Pinpoint the cell where the given text exists, returning its (X, Y) midpoint coordinate. 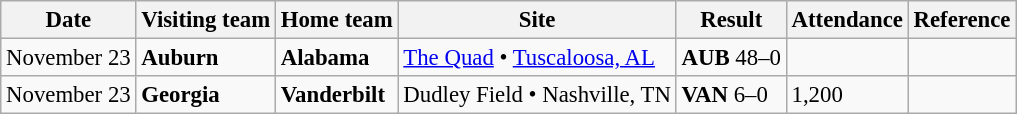
Result (731, 20)
1,200 (847, 95)
Attendance (847, 20)
Site (537, 20)
Reference (962, 20)
Visiting team (206, 20)
Date (68, 20)
Georgia (206, 95)
Auburn (206, 58)
Dudley Field • Nashville, TN (537, 95)
Alabama (336, 58)
Vanderbilt (336, 95)
Home team (336, 20)
AUB 48–0 (731, 58)
VAN 6–0 (731, 95)
The Quad • Tuscaloosa, AL (537, 58)
